Find where the given text appears and provide that cell's center as [X, Y] coordinate. 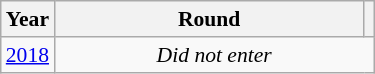
Year [28, 19]
Did not enter [214, 55]
Round [209, 19]
2018 [28, 55]
